Scan for the cell matching the given text and deliver its (X, Y) coordinate at center. 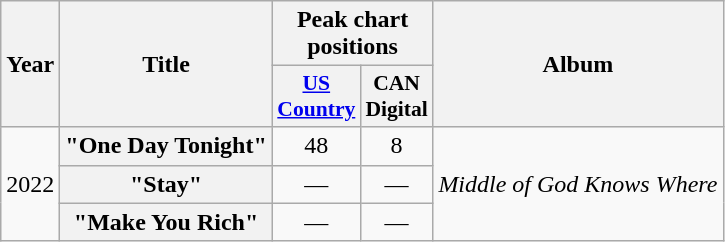
Year (30, 64)
48 (316, 146)
Title (166, 64)
2022 (30, 184)
"One Day Tonight" (166, 146)
8 (396, 146)
Peak chart positions (352, 34)
USCountry (316, 96)
Middle of God Knows Where (578, 184)
CAN Digital (396, 96)
"Stay" (166, 184)
"Make You Rich" (166, 222)
Album (578, 64)
